Detect which cell encompasses the target text, then output its [X, Y] center coordinate. 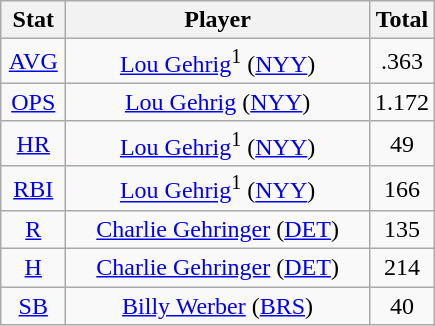
40 [402, 306]
R [34, 230]
Total [402, 20]
Billy Werber (BRS) [218, 306]
HR [34, 144]
.363 [402, 62]
135 [402, 230]
166 [402, 188]
49 [402, 144]
SB [34, 306]
OPS [34, 102]
AVG [34, 62]
H [34, 268]
Player [218, 20]
1.172 [402, 102]
214 [402, 268]
RBI [34, 188]
Lou Gehrig (NYY) [218, 102]
Stat [34, 20]
